Scan for the cell matching the given text and deliver its [X, Y] coordinate at center. 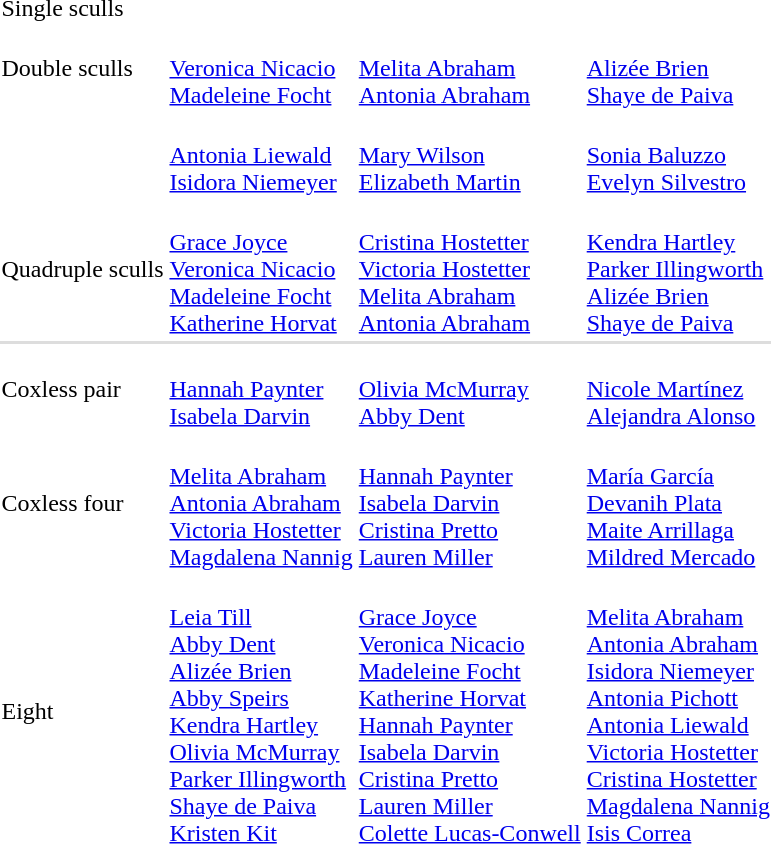
Veronica NicacioMadeleine Focht [261, 68]
Melita AbrahamAntonia Abraham [470, 68]
Alizée BrienShaye de Paiva [678, 68]
Coxless pair [82, 389]
Hannah PaynterIsabela Darvin [261, 389]
Cristina HostetterVictoria HostetterMelita AbrahamAntonia Abraham [470, 269]
Antonia LiewaldIsidora Niemeyer [261, 155]
Coxless four [82, 503]
Melita AbrahamAntonia AbrahamVictoria HostetterMagdalena Nannig [261, 503]
Olivia McMurrayAbby Dent [470, 389]
Hannah PaynterIsabela DarvinCristina PrettoLauren Miller [470, 503]
Kendra HartleyParker IllingworthAlizée BrienShaye de Paiva [678, 269]
Nicole MartínezAlejandra Alonso [678, 389]
María GarcíaDevanih PlataMaite ArrillagaMildred Mercado [678, 503]
Double sculls [82, 68]
Mary WilsonElizabeth Martin [470, 155]
Sonia BaluzzoEvelyn Silvestro [678, 155]
Grace JoyceVeronica NicacioMadeleine FochtKatherine Horvat [261, 269]
Quadruple sculls [82, 269]
